Search for the cell housing the specified text and yield its (X, Y) center coordinate. 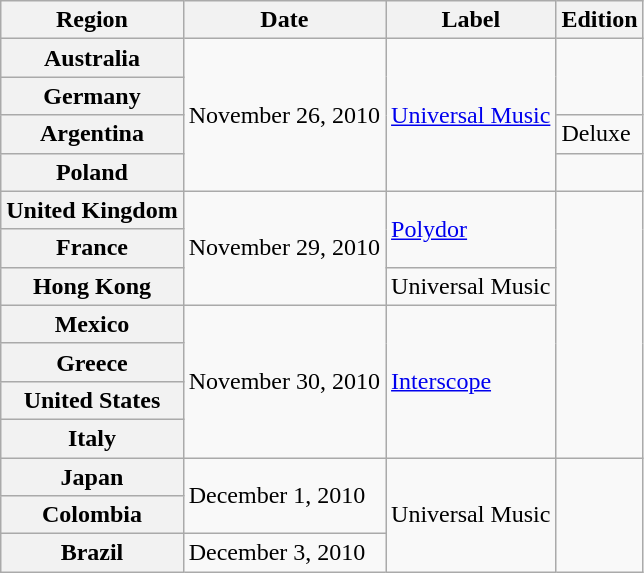
Australia (92, 58)
United Kingdom (92, 210)
Hong Kong (92, 286)
United States (92, 400)
Brazil (92, 553)
Interscope (471, 381)
Deluxe (600, 134)
Colombia (92, 515)
Germany (92, 96)
Argentina (92, 134)
November 30, 2010 (284, 381)
Region (92, 20)
Mexico (92, 324)
December 3, 2010 (284, 553)
Date (284, 20)
December 1, 2010 (284, 496)
November 29, 2010 (284, 248)
Greece (92, 362)
France (92, 248)
Label (471, 20)
Japan (92, 477)
November 26, 2010 (284, 115)
Poland (92, 172)
Polydor (471, 229)
Edition (600, 20)
Italy (92, 438)
